Detect which cell encompasses the target text, then output its (X, Y) center coordinate. 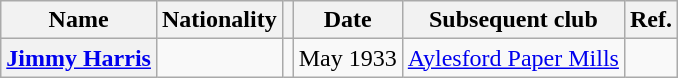
Jimmy Harris (79, 58)
Subsequent club (513, 20)
Aylesford Paper Mills (513, 58)
May 1933 (348, 58)
Ref. (650, 20)
Nationality (219, 20)
Date (348, 20)
Name (79, 20)
